For the text-containing cell, return its midpoint in (x, y) coordinate format. 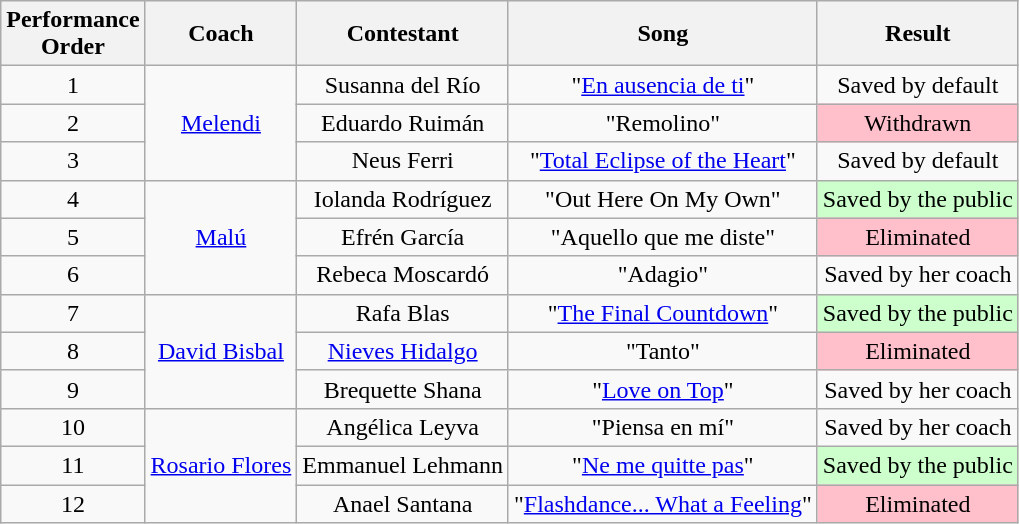
3 (73, 161)
"Tanto" (662, 351)
"Aquello que me diste" (662, 237)
7 (73, 313)
Eduardo Ruimán (403, 123)
Iolanda Rodríguez (403, 199)
Nieves Hidalgo (403, 351)
"Out Here On My Own" (662, 199)
Result (918, 34)
"The Final Countdown" (662, 313)
12 (73, 503)
Efrén García (403, 237)
Song (662, 34)
"Love on Top" (662, 389)
2 (73, 123)
Rebeca Moscardó (403, 275)
Coach (221, 34)
8 (73, 351)
Melendi (221, 123)
"Ne me quitte pas" (662, 465)
"Adagio" (662, 275)
6 (73, 275)
9 (73, 389)
Rosario Flores (221, 465)
Performance Order (73, 34)
Angélica Leyva (403, 427)
"Total Eclipse of the Heart" (662, 161)
Emmanuel Lehmann (403, 465)
Neus Ferri (403, 161)
10 (73, 427)
"Piensa en mí" (662, 427)
11 (73, 465)
Rafa Blas (403, 313)
"Flashdance... What a Feeling" (662, 503)
Contestant (403, 34)
Brequette Shana (403, 389)
David Bisbal (221, 351)
Withdrawn (918, 123)
5 (73, 237)
1 (73, 85)
"Remolino" (662, 123)
"En ausencia de ti" (662, 85)
Malú (221, 237)
Anael Santana (403, 503)
4 (73, 199)
Susanna del Río (403, 85)
